Return (x, y) of the center of cell containing provided text 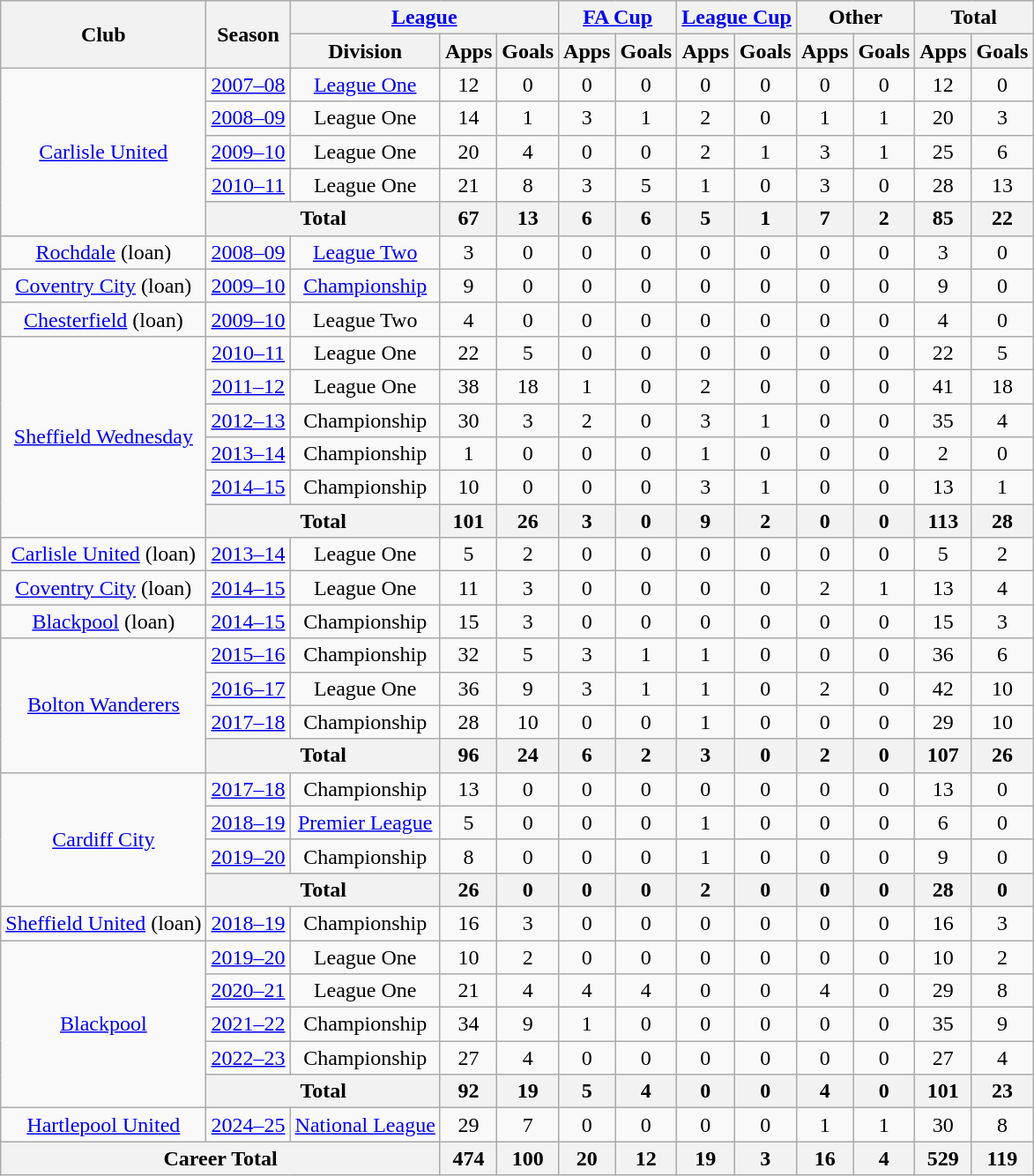
Career Total (220, 1158)
119 (1002, 1158)
529 (943, 1158)
National League (365, 1125)
2011–12 (249, 386)
24 (528, 755)
2015–16 (249, 655)
85 (943, 219)
2024–25 (249, 1125)
42 (943, 688)
League Cup (737, 18)
FA Cup (618, 18)
96 (468, 755)
Division (365, 51)
Cardiff City (104, 839)
23 (1002, 1091)
Season (249, 34)
113 (943, 521)
25 (943, 152)
Chesterfield (loan) (104, 319)
38 (468, 386)
11 (468, 588)
League (424, 18)
100 (528, 1158)
Sheffield Wednesday (104, 436)
Rochdale (loan) (104, 252)
2020–21 (249, 991)
Blackpool (loan) (104, 621)
474 (468, 1158)
34 (468, 1024)
14 (468, 118)
Blackpool (104, 1023)
2016–17 (249, 688)
2022–23 (249, 1058)
92 (468, 1091)
67 (468, 219)
Club (104, 34)
2012–13 (249, 421)
Carlisle United (104, 152)
Premier League (365, 822)
41 (943, 386)
Bolton Wanderers (104, 705)
107 (943, 755)
2007–08 (249, 85)
2021–22 (249, 1024)
Hartlepool United (104, 1125)
Carlisle United (loan) (104, 555)
32 (468, 655)
Other (855, 18)
Sheffield United (loan) (104, 923)
